From the cell containing the given text, extract its center point as [X, Y] coordinate. 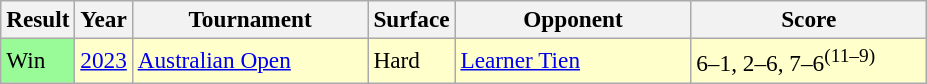
Win [38, 60]
2023 [104, 60]
Learner Tien [573, 60]
Hard [412, 60]
6–1, 2–6, 7–6(11–9) [809, 60]
Result [38, 19]
Surface [412, 19]
Australian Open [250, 60]
Score [809, 19]
Tournament [250, 19]
Year [104, 19]
Opponent [573, 19]
